Scan for the cell matching the given text and deliver its [x, y] coordinate at center. 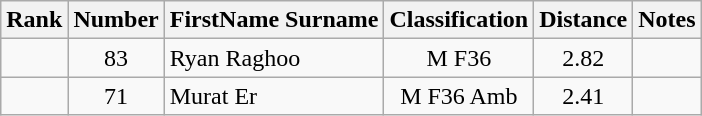
Classification [459, 20]
Distance [584, 20]
M F36 [459, 58]
M F36 Amb [459, 96]
FirstName Surname [274, 20]
Murat Er [274, 96]
83 [116, 58]
Ryan Raghoo [274, 58]
71 [116, 96]
Rank [34, 20]
Notes [667, 20]
2.82 [584, 58]
Number [116, 20]
2.41 [584, 96]
